Scan for the cell matching the given text and deliver its [X, Y] coordinate at center. 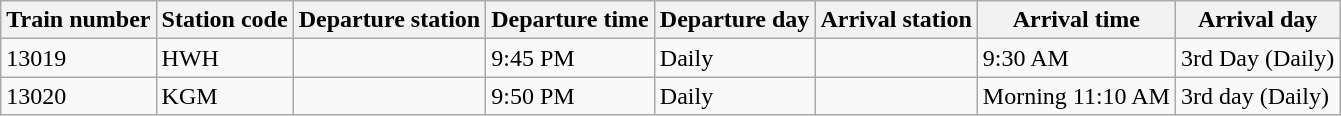
Departure station [390, 20]
3rd day (Daily) [1257, 96]
HWH [224, 58]
3rd Day (Daily) [1257, 58]
13019 [78, 58]
Arrival station [896, 20]
KGM [224, 96]
13020 [78, 96]
Arrival day [1257, 20]
Departure time [570, 20]
Departure day [734, 20]
Morning 11:10 AM [1076, 96]
9:30 AM [1076, 58]
Station code [224, 20]
Arrival time [1076, 20]
9:50 PM [570, 96]
9:45 PM [570, 58]
Train number [78, 20]
